Return (X, Y) of the center of cell containing provided text 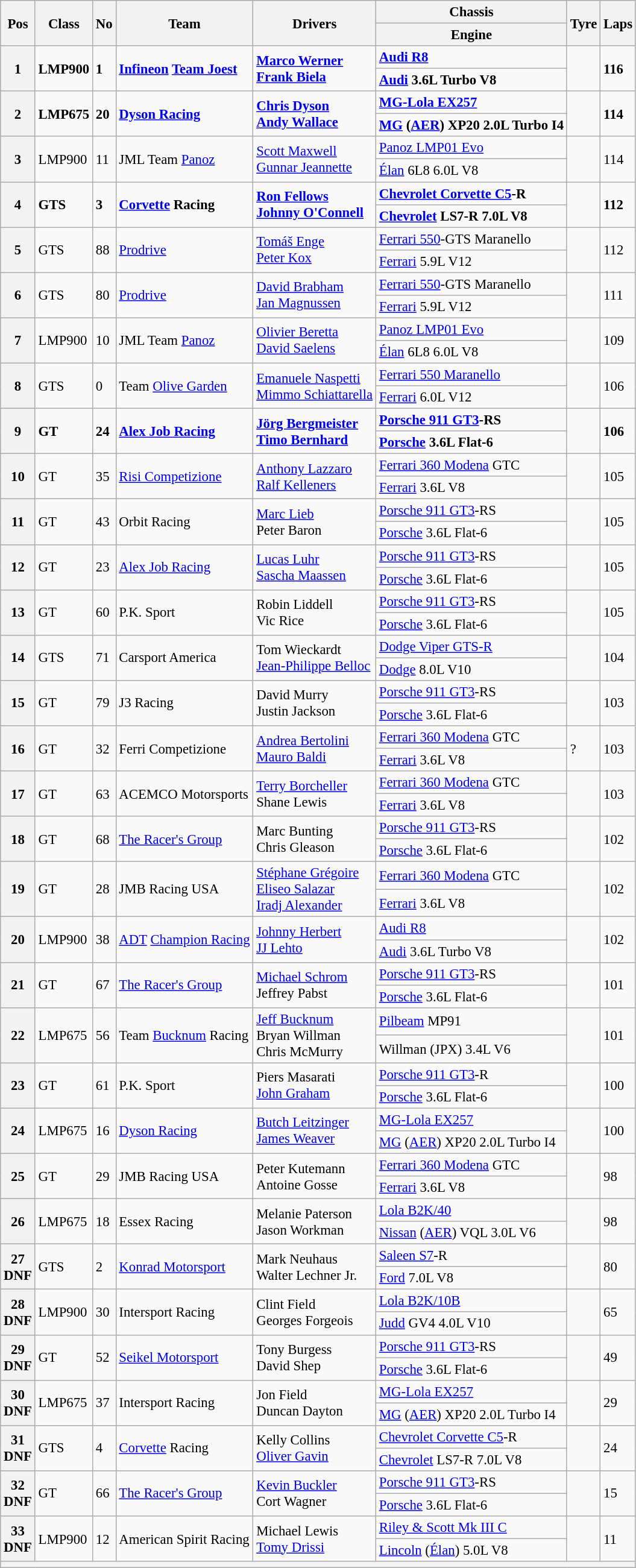
Tomáš Enge Peter Kox (315, 250)
5 (18, 250)
Orbit Racing (184, 522)
Butch Leitzinger James Weaver (315, 1131)
Anthony Lazzaro Ralf Kelleners (315, 476)
52 (104, 1358)
Scott Maxwell Gunnar Jeannette (315, 159)
David Murry Justin Jackson (315, 703)
116 (619, 69)
Stéphane Grégoire Eliseo Salazar Iradj Alexander (315, 890)
Kelly Collins Oliver Gavin (315, 1448)
66 (104, 1494)
Nissan (AER) VQL 3.0L V6 (471, 1233)
Drivers (315, 23)
American Spirit Racing (184, 1538)
Emanuele Naspetti Mimmo Schiattarella (315, 386)
28 (104, 890)
Seikel Motorsport (184, 1358)
Dodge Viper GTS-R (471, 647)
33DNF (18, 1538)
9 (18, 432)
43 (104, 522)
Chris Dyson Andy Wallace (315, 113)
25 (18, 1176)
Ron Fellows Johnny O'Connell (315, 205)
88 (104, 250)
Tom Wieckardt Jean-Philippe Belloc (315, 658)
ACEMCO Motorsports (184, 793)
ADT Champion Racing (184, 939)
13 (18, 612)
Andrea Bertolini Mauro Baldi (315, 749)
Tony Burgess David Shep (315, 1358)
79 (104, 703)
Riley & Scott Mk III C (471, 1528)
Engine (471, 35)
21 (18, 985)
17 (18, 793)
Marco Werner Frank Biela (315, 69)
111 (619, 295)
0 (104, 386)
22 (18, 1035)
29DNF (18, 1358)
Marc Lieb Peter Baron (315, 522)
Chassis (471, 12)
61 (104, 1085)
27DNF (18, 1267)
Laps (619, 23)
Piers Masarati John Graham (315, 1085)
Peter Kutemann Antoine Gosse (315, 1176)
37 (104, 1402)
104 (619, 658)
109 (619, 340)
Tyre (584, 23)
Clint Field Georges Forgeois (315, 1312)
Essex Racing (184, 1221)
Lola B2K/40 (471, 1211)
35 (104, 476)
Team Olive Garden (184, 386)
19 (18, 890)
Melanie Paterson Jason Workman (315, 1221)
Porsche 911 GT3-R (471, 1074)
Olivier Beretta David Saelens (315, 340)
Ferrari 550 Maranello (471, 374)
71 (104, 658)
Johnny Herbert JJ Lehto (315, 939)
65 (619, 1312)
30 (104, 1312)
Team (184, 23)
63 (104, 793)
7 (18, 340)
Ferri Competizione (184, 749)
Michael Lewis Tomy Drissi (315, 1538)
J3 Racing (184, 703)
Infineon Team Joest (184, 69)
Dodge 8.0L V10 (471, 669)
Lola B2K/10B (471, 1301)
Robin Liddell Vic Rice (315, 612)
Marc Bunting Chris Gleason (315, 839)
49 (619, 1358)
Carsport America (184, 658)
56 (104, 1035)
No (104, 23)
Terry Borcheller Shane Lewis (315, 793)
28DNF (18, 1312)
Konrad Motorsport (184, 1267)
Class (64, 23)
Jon Field Duncan Dayton (315, 1402)
38 (104, 939)
30DNF (18, 1402)
Saleen S7-R (471, 1256)
6 (18, 295)
Ferrari 6.0L V12 (471, 397)
Team Bucknum Racing (184, 1035)
Ford 7.0L V8 (471, 1278)
Lincoln (Élan) 5.0L V8 (471, 1551)
Mark Neuhaus Walter Lechner Jr. (315, 1267)
8 (18, 386)
Lucas Luhr Sascha Maassen (315, 567)
Pos (18, 23)
Judd GV4 4.0L V10 (471, 1324)
14 (18, 658)
? (584, 749)
Risi Competizione (184, 476)
32 (104, 749)
26 (18, 1221)
Kevin Buckler Cort Wagner (315, 1494)
Michael Schrom Jeffrey Pabst (315, 985)
Willman (JPX) 3.4L V6 (471, 1049)
Jeff Bucknum Bryan Willman Chris McMurry (315, 1035)
32DNF (18, 1494)
60 (104, 612)
31DNF (18, 1448)
Jörg Bergmeister Timo Bernhard (315, 432)
67 (104, 985)
68 (104, 839)
Pilbeam MP91 (471, 1021)
David Brabham Jan Magnussen (315, 295)
